Determine the (X, Y) coordinate at the center of the cell enclosing the given text.  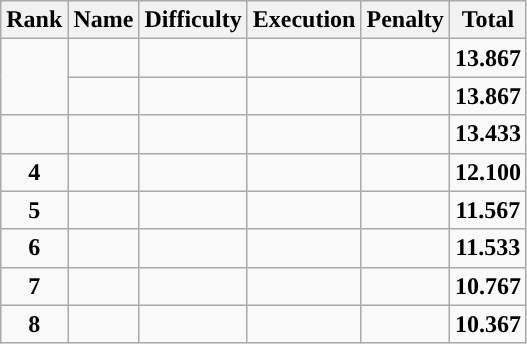
6 (34, 248)
11.567 (488, 210)
10.367 (488, 324)
Penalty (405, 20)
5 (34, 210)
4 (34, 172)
11.533 (488, 248)
Execution (304, 20)
Rank (34, 20)
8 (34, 324)
13.433 (488, 134)
Difficulty (193, 20)
10.767 (488, 286)
Name (104, 20)
12.100 (488, 172)
Total (488, 20)
7 (34, 286)
